Search for the cell housing the specified text and yield its (X, Y) center coordinate. 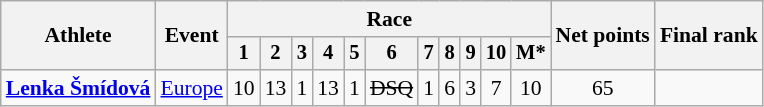
5 (354, 54)
Final rank (709, 36)
Europe (191, 88)
M* (530, 54)
4 (328, 54)
8 (450, 54)
Athlete (78, 36)
65 (603, 88)
9 (470, 54)
2 (276, 54)
Race (390, 19)
Net points (603, 36)
Event (191, 36)
DSQ (392, 88)
Lenka Šmídová (78, 88)
